Pinpoint the cell where the given text exists, returning its (X, Y) midpoint coordinate. 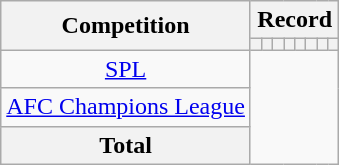
AFC Champions League (126, 107)
Competition (126, 26)
SPL (126, 69)
Total (126, 145)
Record (294, 20)
